Capture the cell that displays the provided text and extract its [X, Y] central coordinate. 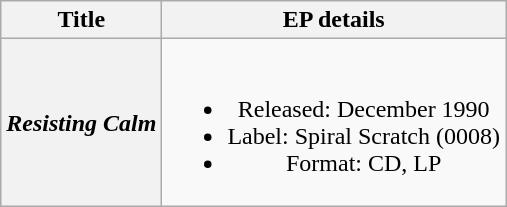
Resisting Calm [82, 122]
Released: December 1990Label: Spiral Scratch (0008)Format: CD, LP [334, 122]
EP details [334, 20]
Title [82, 20]
